From the cell containing the given text, extract its center point as (x, y) coordinate. 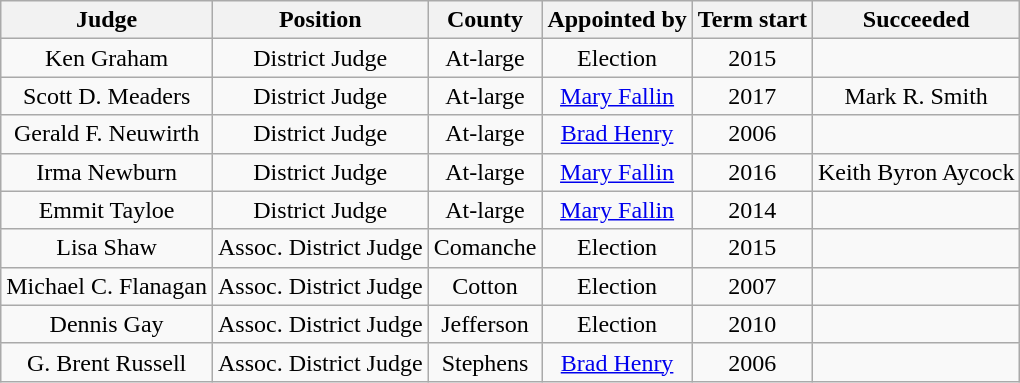
Jefferson (485, 324)
Term start (752, 20)
Stephens (485, 362)
2010 (752, 324)
2007 (752, 286)
Dennis Gay (107, 324)
Gerald F. Neuwirth (107, 134)
Comanche (485, 248)
Succeeded (916, 20)
Position (320, 20)
Michael C. Flanagan (107, 286)
G. Brent Russell (107, 362)
Irma Newburn (107, 172)
2014 (752, 210)
Scott D. Meaders (107, 96)
2016 (752, 172)
County (485, 20)
Mark R. Smith (916, 96)
Lisa Shaw (107, 248)
Cotton (485, 286)
Appointed by (617, 20)
Keith Byron Aycock (916, 172)
2017 (752, 96)
Judge (107, 20)
Ken Graham (107, 58)
Emmit Tayloe (107, 210)
